Identify which cell holds the provided text, then report its [X, Y] central coordinate. 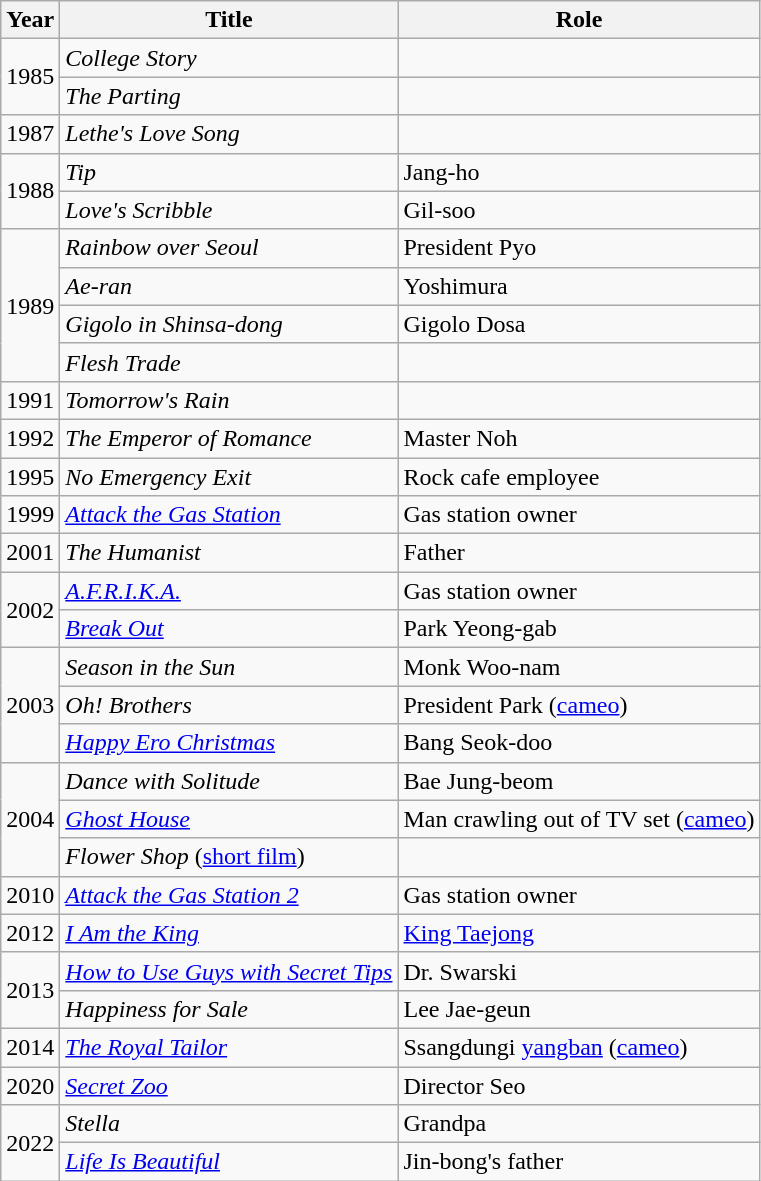
Jang-ho [579, 172]
Lee Jae-geun [579, 1009]
Flesh Trade [229, 362]
Monk Woo-nam [579, 667]
2001 [30, 553]
Year [30, 20]
Role [579, 20]
Attack the Gas Station 2 [229, 895]
Master Noh [579, 438]
College Story [229, 58]
No Emergency Exit [229, 477]
2010 [30, 895]
Rock cafe employee [579, 477]
1985 [30, 77]
The Parting [229, 96]
King Taejong [579, 933]
Grandpa [579, 1124]
The Royal Tailor [229, 1047]
Happy Ero Christmas [229, 743]
Attack the Gas Station [229, 515]
2013 [30, 990]
How to Use Guys with Secret Tips [229, 971]
Gigolo in Shinsa-dong [229, 324]
2020 [30, 1085]
Ae-ran [229, 286]
2004 [30, 819]
1992 [30, 438]
President Pyo [579, 248]
Title [229, 20]
Yoshimura [579, 286]
I Am the King [229, 933]
Bae Jung-beom [579, 781]
2022 [30, 1143]
2003 [30, 705]
Gil-soo [579, 210]
Ghost House [229, 819]
Life Is Beautiful [229, 1162]
1995 [30, 477]
Father [579, 553]
President Park (cameo) [579, 705]
Happiness for Sale [229, 1009]
Director Seo [579, 1085]
1987 [30, 134]
Break Out [229, 629]
1991 [30, 400]
Park Yeong-gab [579, 629]
Season in the Sun [229, 667]
Love's Scribble [229, 210]
Lethe's Love Song [229, 134]
Secret Zoo [229, 1085]
Rainbow over Seoul [229, 248]
Ssangdungi yangban (cameo) [579, 1047]
Stella [229, 1124]
Dance with Solitude [229, 781]
1989 [30, 305]
Flower Shop (short film) [229, 857]
The Emperor of Romance [229, 438]
A.F.R.I.K.A. [229, 591]
Gigolo Dosa [579, 324]
Jin-bong's father [579, 1162]
2012 [30, 933]
Tomorrow's Rain [229, 400]
2002 [30, 610]
Dr. Swarski [579, 971]
2014 [30, 1047]
Man crawling out of TV set (cameo) [579, 819]
1999 [30, 515]
Tip [229, 172]
The Humanist [229, 553]
1988 [30, 191]
Bang Seok-doo [579, 743]
Oh! Brothers [229, 705]
